For the text-containing cell, return its midpoint in (x, y) coordinate format. 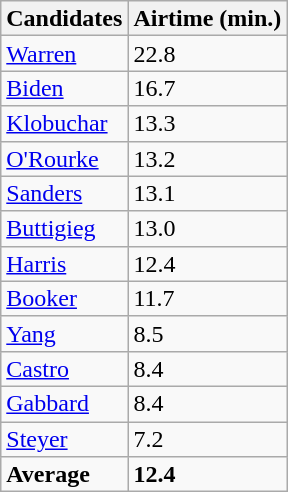
Sanders (64, 194)
16.7 (208, 88)
Buttigieg (64, 228)
Airtime (min.) (208, 18)
Biden (64, 88)
Castro (64, 368)
Average (64, 474)
Yang (64, 334)
22.8 (208, 54)
13.1 (208, 194)
13.0 (208, 228)
Steyer (64, 440)
Klobuchar (64, 124)
7.2 (208, 440)
O'Rourke (64, 158)
Warren (64, 54)
Gabbard (64, 404)
13.2 (208, 158)
13.3 (208, 124)
Harris (64, 264)
Candidates (64, 18)
8.5 (208, 334)
Booker (64, 298)
11.7 (208, 298)
